Identify which cell holds the provided text, then report its [x, y] central coordinate. 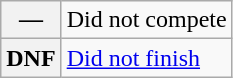
DNF [31, 58]
Did not compete [146, 20]
— [31, 20]
Did not finish [146, 58]
